Return (x, y) of the center of cell containing provided text 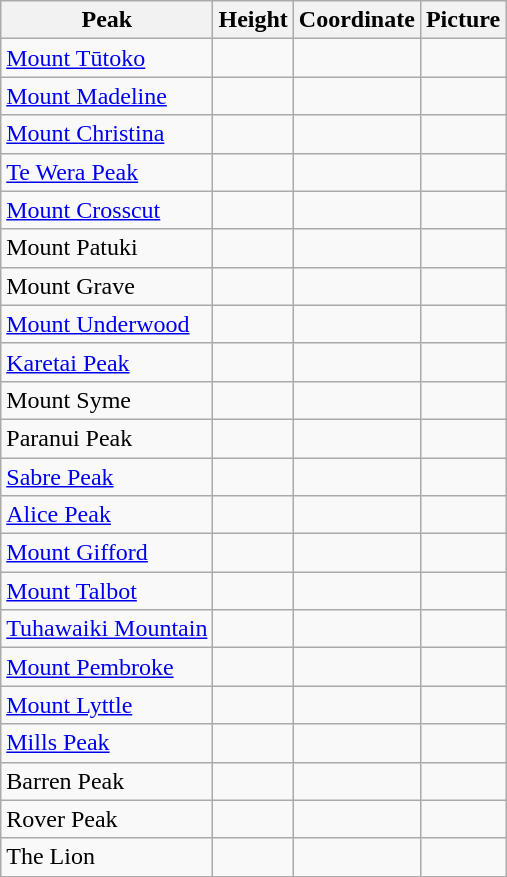
Mount Madeline (107, 96)
Height (253, 20)
Sabre Peak (107, 477)
Mount Patuki (107, 248)
Mount Underwood (107, 324)
Mount Pembroke (107, 667)
Te Wera Peak (107, 172)
Mount Christina (107, 134)
The Lion (107, 857)
Mount Syme (107, 400)
Mount Tūtoko (107, 58)
Alice Peak (107, 515)
Mount Crosscut (107, 210)
Tuhawaiki Mountain (107, 629)
Mills Peak (107, 743)
Barren Peak (107, 781)
Mount Lyttle (107, 705)
Coordinate (356, 20)
Mount Gifford (107, 553)
Mount Grave (107, 286)
Peak (107, 20)
Paranui Peak (107, 438)
Karetai Peak (107, 362)
Rover Peak (107, 819)
Picture (462, 20)
Mount Talbot (107, 591)
